Locate the cell with the specified text and output its [x, y] center coordinate. 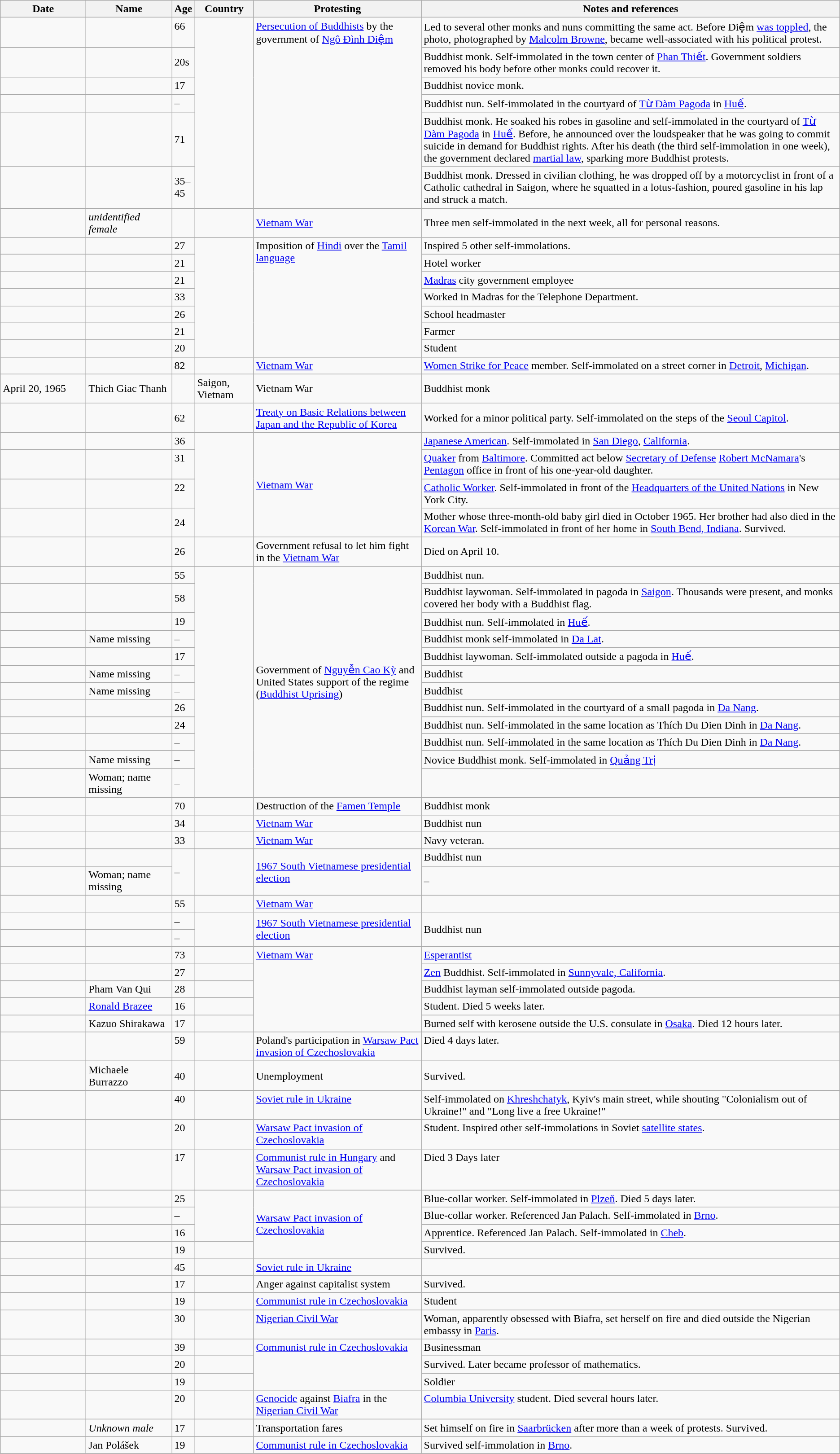
Women Strike for Peace member. Self-immolated on a street corner in Detroit, Michigan. [630, 365]
28 [183, 989]
35–45 [183, 188]
Apprentice. Referenced Jan Palach. Self-immolated in Cheb. [630, 1233]
Quaker from Baltimore. Committed act below Secretary of Defense Robert McNamara's Pentagon office in front of his one-year-old daughter. [630, 464]
Buddhist nun. Self-immolated in Huế. [630, 622]
Navy veteran. [630, 840]
Ronald Brazee [129, 1006]
Buddhist nun. Self-immolated in the courtyard of a small pagoda in Da Nang. [630, 708]
Died 4 days later. [630, 1047]
April 20, 1965 [43, 389]
Thich Giac Thanh [129, 389]
Kazuo Shirakawa [129, 1024]
Catholic Worker. Self-immolated in front of the Headquarters of the United Nations in New York City. [630, 493]
31 [183, 464]
Unknown male [129, 1428]
Soldier [630, 1382]
Genocide against Biafra in the Nigerian Civil War [337, 1405]
Michaele Burrazzo [129, 1076]
Buddhist laywoman. Self-immolated in pagoda in Saigon. Thousands were present, and monks covered her body with a Buddhist flag. [630, 598]
Madras city government employee [630, 280]
Woman, apparently obsessed with Biafra, set herself on fire and died outside the Nigerian embassy in Paris. [630, 1324]
Imposition of Hindi over the Tamil language [337, 297]
73 [183, 955]
Columbia University student. Died several hours later. [630, 1405]
Inspired 5 other self-immolations. [630, 246]
Persecution of Buddhists by the government of Ngô Đình Diệm [337, 113]
Protesting [337, 9]
Destruction of the Famen Temple [337, 806]
Buddhist layman self-immolated outside pagoda. [630, 989]
71 [183, 140]
Pham Van Qui [129, 989]
Buddhist laywoman. Self-immolated outside a pagoda in Huế. [630, 656]
62 [183, 417]
Government refusal to let him fight in the Vietnam War [337, 552]
30 [183, 1324]
Age [183, 9]
Notes and references [630, 9]
20s [183, 62]
Saigon, Vietnam [224, 389]
Survived. Later became professor of mathematics. [630, 1365]
Self-immolated on Khreshchatyk, Kyiv's main street, while shouting "Colonialism out of Ukraine!" and "Long live a free Ukraine!" [630, 1105]
82 [183, 365]
Businessman [630, 1348]
Novice Buddhist monk. Self-immolated in Quảng Trị [630, 760]
Blue-collar worker. Referenced Jan Palach. Self-immolated in Brno. [630, 1216]
Esperantist [630, 955]
Date [43, 9]
Buddhist monk. Self-immolated in the town center of Phan Thiết. Government soldiers removed his body before other monks could recover it. [630, 62]
59 [183, 1047]
Name [129, 9]
39 [183, 1348]
Transportation fares [337, 1428]
Set himself on fire in Saarbrücken after more than a week of protests. Survived. [630, 1428]
Survived self-immolation in Brno. [630, 1445]
Zen Buddhist. Self-immolated in Sunnyvale, California. [630, 972]
Buddhist novice monk. [630, 86]
Worked in Madras for the Telephone Department. [630, 297]
22 [183, 493]
Government of Nguyễn Cao Kỳ and United States support of the regime (Buddhist Uprising) [337, 682]
58 [183, 598]
Blue-collar worker. Self-immolated in Plzeň. Died 5 days later. [630, 1199]
Student. Died 5 weeks later. [630, 1006]
Buddhist nun. Self-immolated in the courtyard of Từ Đàm Pagoda in Huế. [630, 103]
Burned self with kerosene outside the U.S. consulate in Osaka. Died 12 hours later. [630, 1024]
Anger against capitalist system [337, 1284]
Communist rule in Hungary and Warsaw Pact invasion of Czechoslovakia [337, 1169]
25 [183, 1199]
Worked for a minor political party. Self-immolated on the steps of the Seoul Capitol. [630, 417]
Japanese American. Self-immolated in San Diego, California. [630, 441]
Died 3 Days later [630, 1169]
Buddhist nun. [630, 575]
36 [183, 441]
Hotel worker [630, 263]
Buddhist monk self-immolated in Da Lat. [630, 639]
Unemployment [337, 1076]
Jan Polášek [129, 1445]
Student. Inspired other self-immolations in Soviet satellite states. [630, 1134]
Died on April 10. [630, 552]
Nigerian Civil War [337, 1324]
Three men self-immolated in the next week, all for personal reasons. [630, 223]
unidentified female [129, 223]
34 [183, 823]
66 [183, 32]
Country [224, 9]
School headmaster [630, 314]
Poland's participation in Warsaw Pact invasion of Czechoslovakia [337, 1047]
70 [183, 806]
Farmer [630, 331]
45 [183, 1267]
Treaty on Basic Relations between Japan and the Republic of Korea [337, 417]
